Output the [X, Y] coordinate of the center of the cell containing the given text.  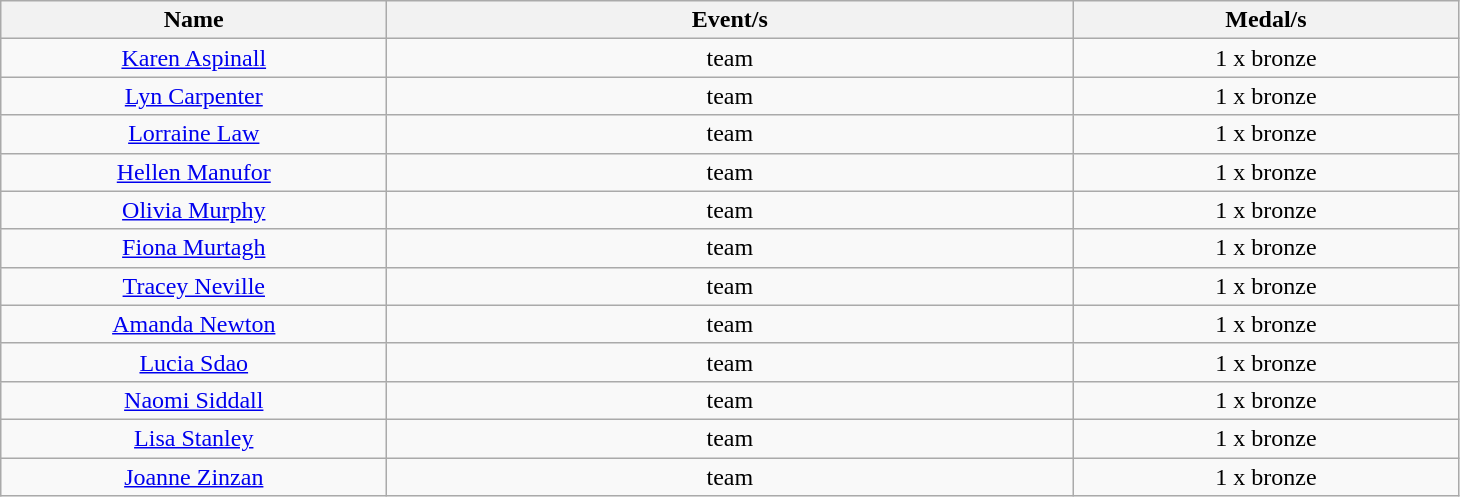
Event/s [730, 20]
Fiona Murtagh [194, 248]
Amanda Newton [194, 324]
Karen Aspinall [194, 58]
Hellen Manufor [194, 172]
Lisa Stanley [194, 438]
Medal/s [1266, 20]
Tracey Neville [194, 286]
Lucia Sdao [194, 362]
Joanne Zinzan [194, 477]
Naomi Siddall [194, 400]
Name [194, 20]
Lyn Carpenter [194, 96]
Olivia Murphy [194, 210]
Lorraine Law [194, 134]
